Detect which cell encompasses the target text, then output its (X, Y) center coordinate. 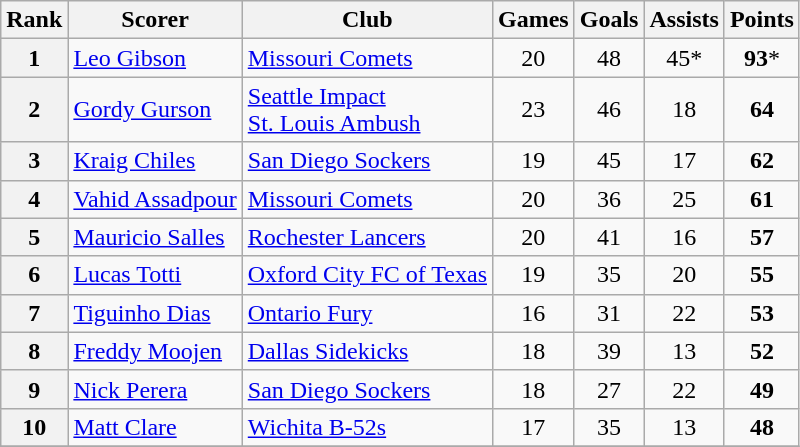
55 (762, 275)
49 (762, 389)
6 (34, 275)
Club (367, 20)
61 (762, 199)
Games (534, 20)
Dallas Sidekicks (367, 351)
23 (534, 110)
Freddy Moojen (155, 351)
3 (34, 161)
39 (609, 351)
Assists (684, 20)
5 (34, 237)
Rank (34, 20)
Kraig Chiles (155, 161)
27 (609, 389)
Wichita B-52s (367, 427)
Nick Perera (155, 389)
4 (34, 199)
Leo Gibson (155, 58)
31 (609, 313)
36 (609, 199)
7 (34, 313)
10 (34, 427)
64 (762, 110)
1 (34, 58)
41 (609, 237)
9 (34, 389)
46 (609, 110)
45 (609, 161)
Ontario Fury (367, 313)
Tiguinho Dias (155, 313)
Points (762, 20)
57 (762, 237)
2 (34, 110)
Goals (609, 20)
Lucas Totti (155, 275)
8 (34, 351)
53 (762, 313)
Oxford City FC of Texas (367, 275)
Gordy Gurson (155, 110)
Scorer (155, 20)
Vahid Assadpour (155, 199)
Mauricio Salles (155, 237)
Rochester Lancers (367, 237)
Matt Clare (155, 427)
25 (684, 199)
62 (762, 161)
93* (762, 58)
52 (762, 351)
45* (684, 58)
Seattle ImpactSt. Louis Ambush (367, 110)
